Output the (X, Y) coordinate of the center of the cell containing the given text.  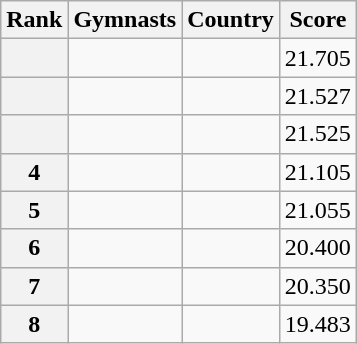
21.527 (318, 96)
21.055 (318, 210)
4 (34, 172)
Rank (34, 20)
20.350 (318, 286)
20.400 (318, 248)
8 (34, 324)
Gymnasts (125, 20)
7 (34, 286)
21.105 (318, 172)
Score (318, 20)
Country (231, 20)
19.483 (318, 324)
21.705 (318, 58)
21.525 (318, 134)
6 (34, 248)
5 (34, 210)
